Provide the (X, Y) coordinate of the cell's center where the given text is located.  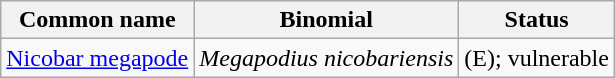
(E); vulnerable (537, 58)
Common name (98, 20)
Nicobar megapode (98, 58)
Megapodius nicobariensis (326, 58)
Binomial (326, 20)
Status (537, 20)
